Pinpoint the cell where the given text exists, returning its (X, Y) midpoint coordinate. 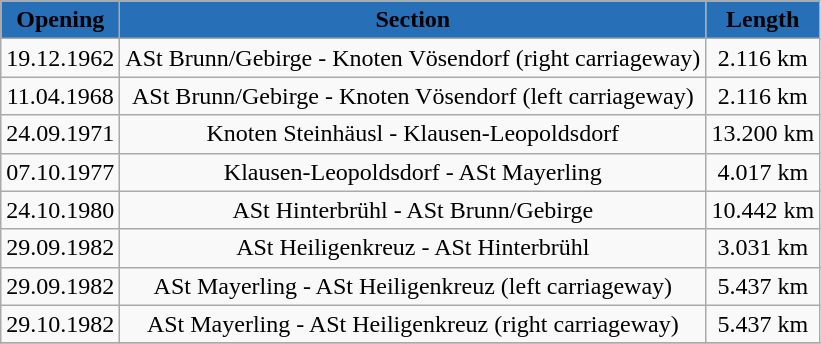
ASt Heiligenkreuz - ASt Hinterbrühl (413, 248)
ASt Hinterbrühl - ASt Brunn/Gebirge (413, 210)
13.200 km (763, 134)
3.031 km (763, 248)
ASt Mayerling - ASt Heiligenkreuz (left carriageway) (413, 286)
Opening (60, 20)
4.017 km (763, 172)
ASt Mayerling - ASt Heiligenkreuz (right carriageway) (413, 324)
19.12.1962 (60, 58)
Length (763, 20)
ASt Brunn/Gebirge - Knoten Vösendorf (left carriageway) (413, 96)
Knoten Steinhäusl - Klausen-Leopoldsdorf (413, 134)
29.10.1982 (60, 324)
Klausen-Leopoldsdorf - ASt Mayerling (413, 172)
ASt Brunn/Gebirge - Knoten Vösendorf (right carriageway) (413, 58)
24.09.1971 (60, 134)
10.442 km (763, 210)
07.10.1977 (60, 172)
Section (413, 20)
24.10.1980 (60, 210)
11.04.1968 (60, 96)
